Provide the [x, y] coordinate of the cell's center where the given text is located.  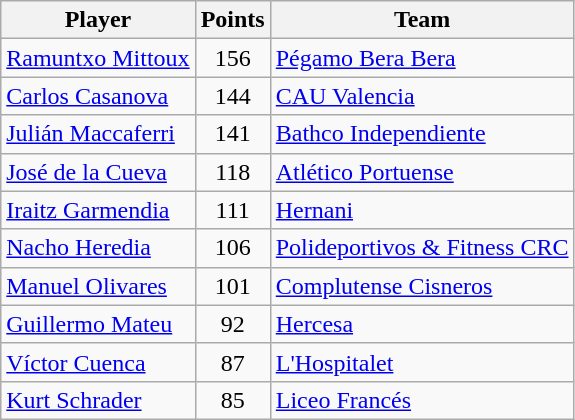
Carlos Casanova [98, 96]
Ramuntxo Mittoux [98, 58]
141 [232, 134]
CAU Valencia [422, 96]
111 [232, 210]
92 [232, 324]
Hercesa [422, 324]
Bathco Independiente [422, 134]
Hernani [422, 210]
106 [232, 248]
Atlético Portuense [422, 172]
Víctor Cuenca [98, 362]
Julián Maccaferri [98, 134]
Player [98, 20]
85 [232, 400]
Iraitz Garmendia [98, 210]
L'Hospitalet [422, 362]
144 [232, 96]
156 [232, 58]
Liceo Francés [422, 400]
Complutense Cisneros [422, 286]
101 [232, 286]
Pégamo Bera Bera [422, 58]
Kurt Schrader [98, 400]
Team [422, 20]
Manuel Olivares [98, 286]
Points [232, 20]
Guillermo Mateu [98, 324]
José de la Cueva [98, 172]
Polideportivos & Fitness CRC [422, 248]
Nacho Heredia [98, 248]
118 [232, 172]
87 [232, 362]
